Pinpoint the cell where the given text exists, returning its [x, y] midpoint coordinate. 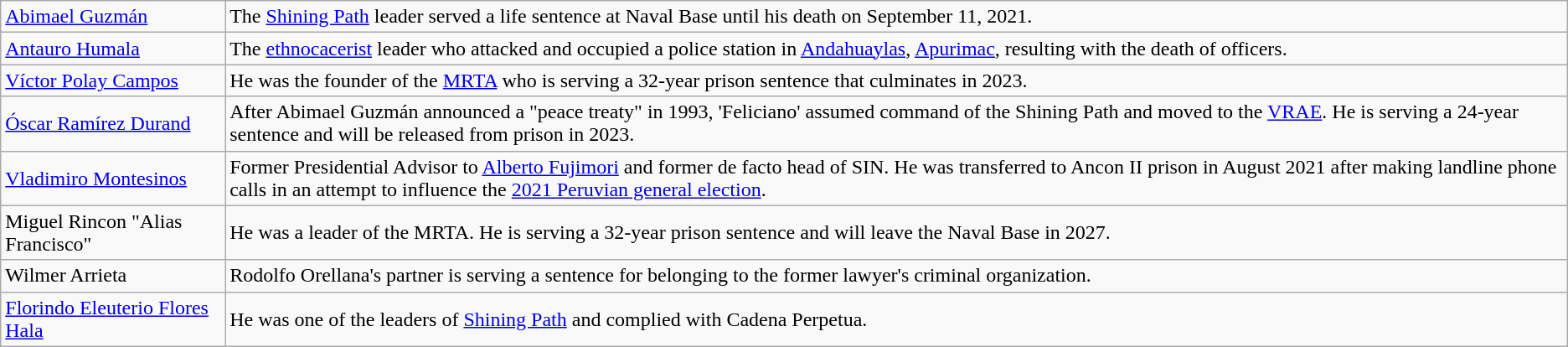
He was a leader of the MRTA. He is serving a 32-year prison sentence and will leave the Naval Base in 2027. [896, 233]
Rodolfo Orellana's partner is serving a sentence for belonging to the former lawyer's criminal organization. [896, 276]
Óscar Ramírez Durand [113, 124]
Antauro Humala [113, 49]
Wilmer Arrieta [113, 276]
Florindo Eleuterio Flores Hala [113, 319]
He was one of the leaders of Shining Path and complied with Cadena Perpetua. [896, 319]
The ethnocacerist leader who attacked and occupied a police station in Andahuaylas, Apurimac, resulting with the death of officers. [896, 49]
Abimael Guzmán [113, 17]
Vladimiro Montesinos [113, 178]
He was the founder of the MRTA who is serving a 32-year prison sentence that culminates in 2023. [896, 80]
Miguel Rincon "Alias Francisco" [113, 233]
Víctor Polay Campos [113, 80]
The Shining Path leader served a life sentence at Naval Base until his death on September 11, 2021. [896, 17]
